Output the [X, Y] coordinate of the center of the cell containing the given text.  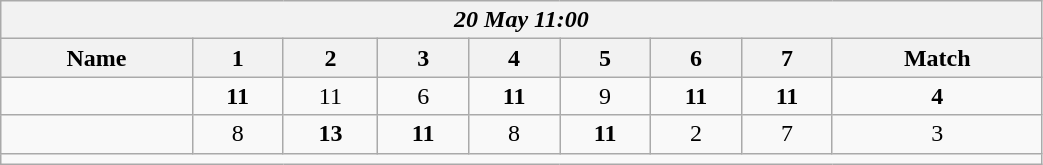
1 [238, 58]
5 [606, 58]
Name [96, 58]
Match [937, 58]
9 [606, 96]
13 [330, 134]
20 May 11:00 [522, 20]
